Search for the cell housing the specified text and yield its (x, y) center coordinate. 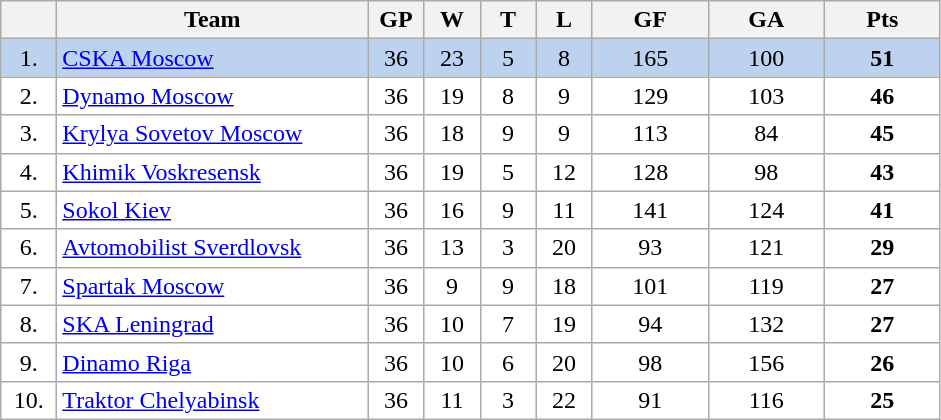
CSKA Moscow (212, 58)
129 (650, 96)
4. (29, 172)
119 (766, 286)
Khimik Voskresensk (212, 172)
Dinamo Riga (212, 362)
93 (650, 248)
94 (650, 324)
13 (452, 248)
10. (29, 400)
25 (882, 400)
9. (29, 362)
101 (650, 286)
156 (766, 362)
26 (882, 362)
GF (650, 20)
121 (766, 248)
Team (212, 20)
128 (650, 172)
GP (396, 20)
84 (766, 134)
141 (650, 210)
113 (650, 134)
45 (882, 134)
91 (650, 400)
Traktor Chelyabinsk (212, 400)
T (508, 20)
22 (564, 400)
124 (766, 210)
116 (766, 400)
7. (29, 286)
165 (650, 58)
16 (452, 210)
Krylya Sovetov Moscow (212, 134)
51 (882, 58)
Sokol Kiev (212, 210)
W (452, 20)
132 (766, 324)
1. (29, 58)
8. (29, 324)
7 (508, 324)
46 (882, 96)
23 (452, 58)
Dynamo Moscow (212, 96)
GA (766, 20)
41 (882, 210)
100 (766, 58)
12 (564, 172)
103 (766, 96)
3. (29, 134)
2. (29, 96)
Spartak Moscow (212, 286)
Pts (882, 20)
43 (882, 172)
29 (882, 248)
6 (508, 362)
SKA Leningrad (212, 324)
L (564, 20)
Avtomobilist Sverdlovsk (212, 248)
5. (29, 210)
6. (29, 248)
